Locate the cell with the specified text and output its (x, y) center coordinate. 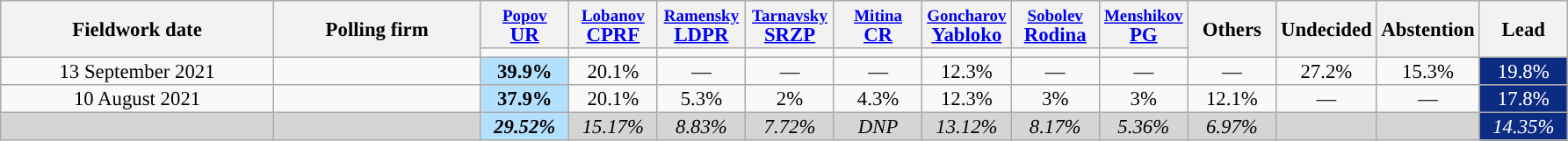
MitinaCR (878, 25)
GoncharovYabloko (966, 25)
37.9% (525, 99)
PopovUR (525, 25)
6.97% (1232, 127)
27.2% (1326, 72)
5.3% (701, 99)
39.9% (525, 72)
29.52% (525, 127)
4.3% (878, 99)
14.35% (1523, 127)
MenshikovPG (1144, 25)
13.12% (966, 127)
10 August 2021 (137, 99)
Abstention (1428, 30)
8.17% (1056, 127)
Others (1232, 30)
17.8% (1523, 99)
2% (791, 99)
13 September 2021 (137, 72)
SobolevRodina (1056, 25)
7.72% (791, 127)
Polling firm (377, 30)
TarnavskySRZP (791, 25)
DNP (878, 127)
RamenskyLDPR (701, 25)
12.1% (1232, 99)
8.83% (701, 127)
LobanovCPRF (613, 25)
19.8% (1523, 72)
5.36% (1144, 127)
15.17% (613, 127)
Lead (1523, 30)
15.3% (1428, 72)
Undecided (1326, 30)
Fieldwork date (137, 30)
